Capture the cell that displays the provided text and extract its (x, y) central coordinate. 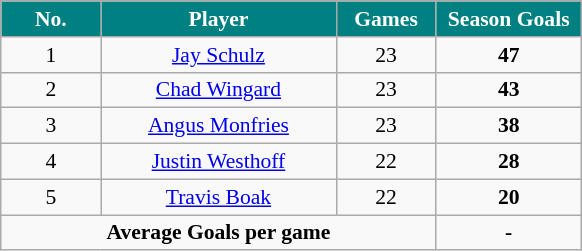
Jay Schulz (218, 55)
Angus Monfries (218, 126)
Travis Boak (218, 197)
Games (386, 19)
38 (508, 126)
28 (508, 162)
Average Goals per game (218, 233)
43 (508, 90)
20 (508, 197)
47 (508, 55)
Justin Westhoff (218, 162)
2 (51, 90)
Player (218, 19)
4 (51, 162)
No. (51, 19)
1 (51, 55)
- (508, 233)
5 (51, 197)
3 (51, 126)
Season Goals (508, 19)
Chad Wingard (218, 90)
